Identify which cell holds the provided text, then report its [x, y] central coordinate. 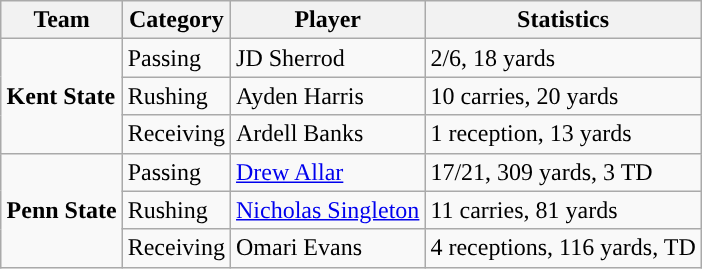
Player [328, 20]
Team [62, 20]
Drew Allar [328, 172]
JD Sherrod [328, 58]
17/21, 309 yards, 3 TD [563, 172]
4 receptions, 116 yards, TD [563, 248]
10 carries, 20 yards [563, 96]
2/6, 18 yards [563, 58]
Omari Evans [328, 248]
Ardell Banks [328, 134]
11 carries, 81 yards [563, 210]
Penn State [62, 210]
Ayden Harris [328, 96]
1 reception, 13 yards [563, 134]
Statistics [563, 20]
Kent State [62, 96]
Nicholas Singleton [328, 210]
Category [176, 20]
